Return the (X, Y) coordinate for the center point of the cell that contains the specified text.  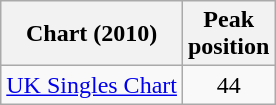
44 (228, 85)
Chart (2010) (92, 34)
Peakposition (228, 34)
UK Singles Chart (92, 85)
